Output the [X, Y] coordinate of the center of the cell containing the given text.  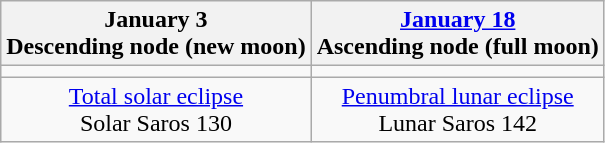
January 18Ascending node (full moon) [458, 34]
Total solar eclipseSolar Saros 130 [156, 110]
Penumbral lunar eclipseLunar Saros 142 [458, 110]
January 3Descending node (new moon) [156, 34]
